Locate the cell with the specified text and output its (x, y) center coordinate. 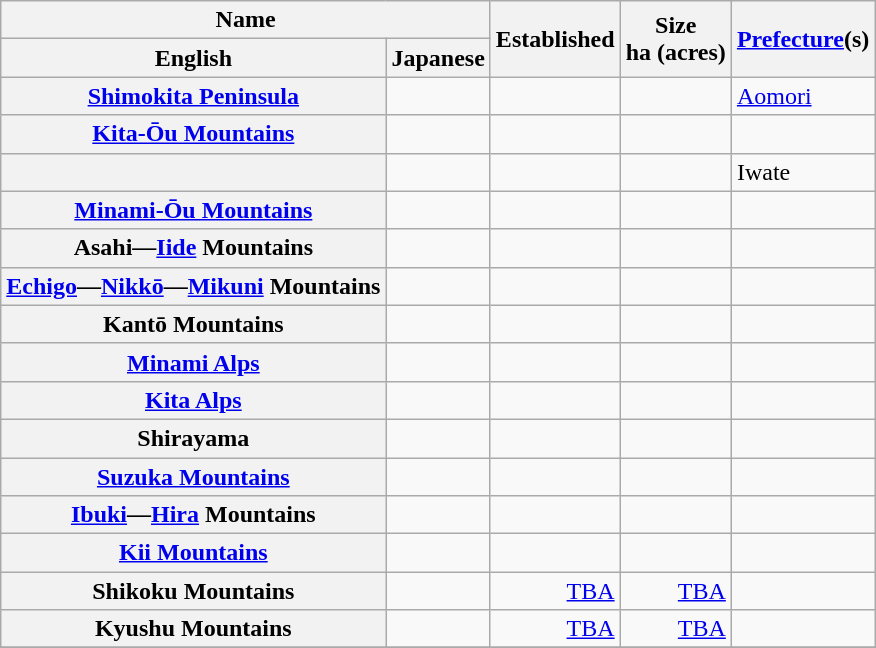
Kyushu Mountains (194, 629)
Suzuka Mountains (194, 477)
Kantō Mountains (194, 324)
Kii Mountains (194, 553)
Kita-Ōu Mountains (194, 134)
Kita Alps (194, 400)
Minami-Ōu Mountains (194, 210)
Japanese (438, 58)
Aomori (802, 96)
Echigo—Nikkō—Mikuni Mountains (194, 286)
Ibuki—Hira Mountains (194, 515)
Sizeha (acres) (676, 39)
Prefecture(s) (802, 39)
Established (555, 39)
Shirayama (194, 438)
Iwate (802, 172)
Shimokita Peninsula (194, 96)
Minami Alps (194, 362)
Asahi—Iide Mountains (194, 248)
English (194, 58)
Shikoku Mountains (194, 591)
Name (246, 20)
